Return the [x, y] coordinate for the center point of the cell that contains the specified text.  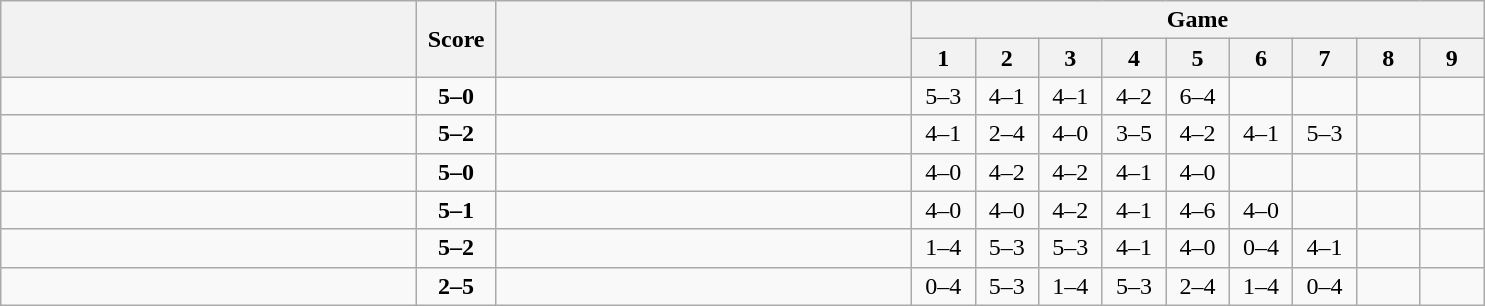
5 [1198, 58]
Game [1197, 20]
4 [1134, 58]
4–6 [1198, 210]
2 [1007, 58]
2–5 [456, 286]
5–1 [456, 210]
6 [1261, 58]
1 [943, 58]
3 [1071, 58]
8 [1388, 58]
6–4 [1198, 96]
7 [1325, 58]
9 [1452, 58]
3–5 [1134, 134]
Score [456, 39]
